Locate the cell with the specified text and output its [x, y] center coordinate. 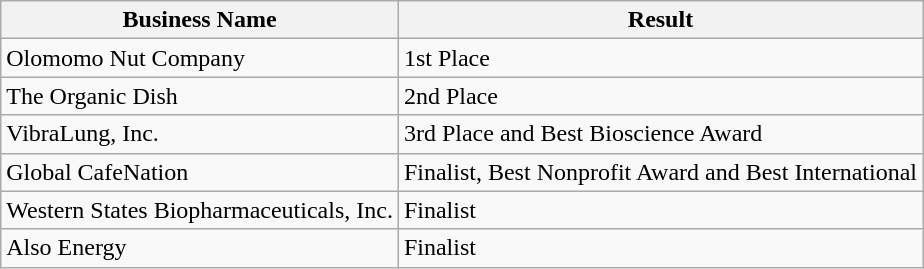
Finalist, Best Nonprofit Award and Best International [660, 172]
The Organic Dish [200, 96]
Global CafeNation [200, 172]
Result [660, 20]
Business Name [200, 20]
Olomomo Nut Company [200, 58]
3rd Place and Best Bioscience Award [660, 134]
Western States Biopharmaceuticals, Inc. [200, 210]
2nd Place [660, 96]
1st Place [660, 58]
Also Energy [200, 248]
VibraLung, Inc. [200, 134]
